Search for the cell housing the specified text and yield its (X, Y) center coordinate. 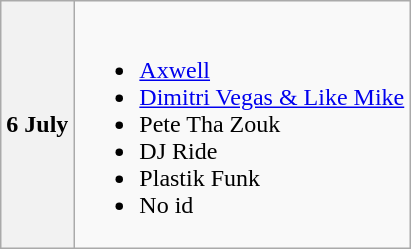
6 July (38, 125)
AxwellDimitri Vegas & Like MikePete Tha ZoukDJ RidePlastik FunkNo id (242, 125)
